Identify which cell holds the provided text, then report its (x, y) central coordinate. 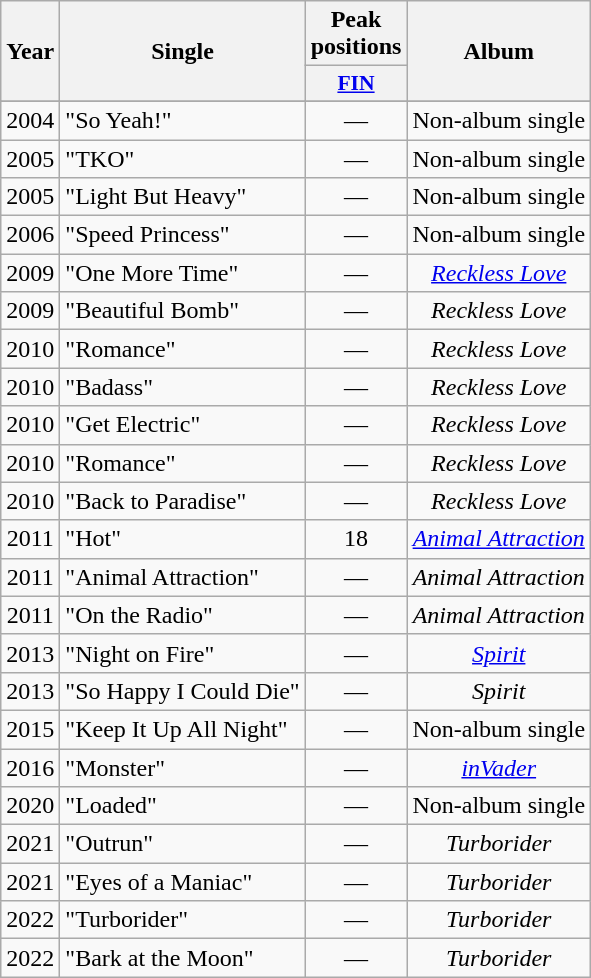
2006 (30, 235)
2004 (30, 120)
2015 (30, 729)
Album (499, 52)
"Outrun" (182, 844)
"Animal Attraction" (182, 577)
"Badass" (182, 387)
"Loaded" (182, 806)
2016 (30, 767)
"Eyes of a Maniac" (182, 882)
18 (356, 539)
"Night on Fire" (182, 653)
"Beautiful Bomb" (182, 311)
"TKO" (182, 159)
2020 (30, 806)
"Turborider" (182, 920)
Single (182, 52)
"Back to Paradise" (182, 501)
"Light But Heavy" (182, 197)
"So Yeah!" (182, 120)
inVader (499, 767)
"So Happy I Could Die" (182, 691)
"Monster" (182, 767)
FIN (356, 84)
"Keep It Up All Night" (182, 729)
"On the Radio" (182, 615)
"Bark at the Moon" (182, 958)
"Get Electric" (182, 425)
"One More Time" (182, 273)
Year (30, 52)
Peak positions (356, 34)
"Speed Princess" (182, 235)
"Hot" (182, 539)
